Identify which cell holds the provided text, then report its [X, Y] central coordinate. 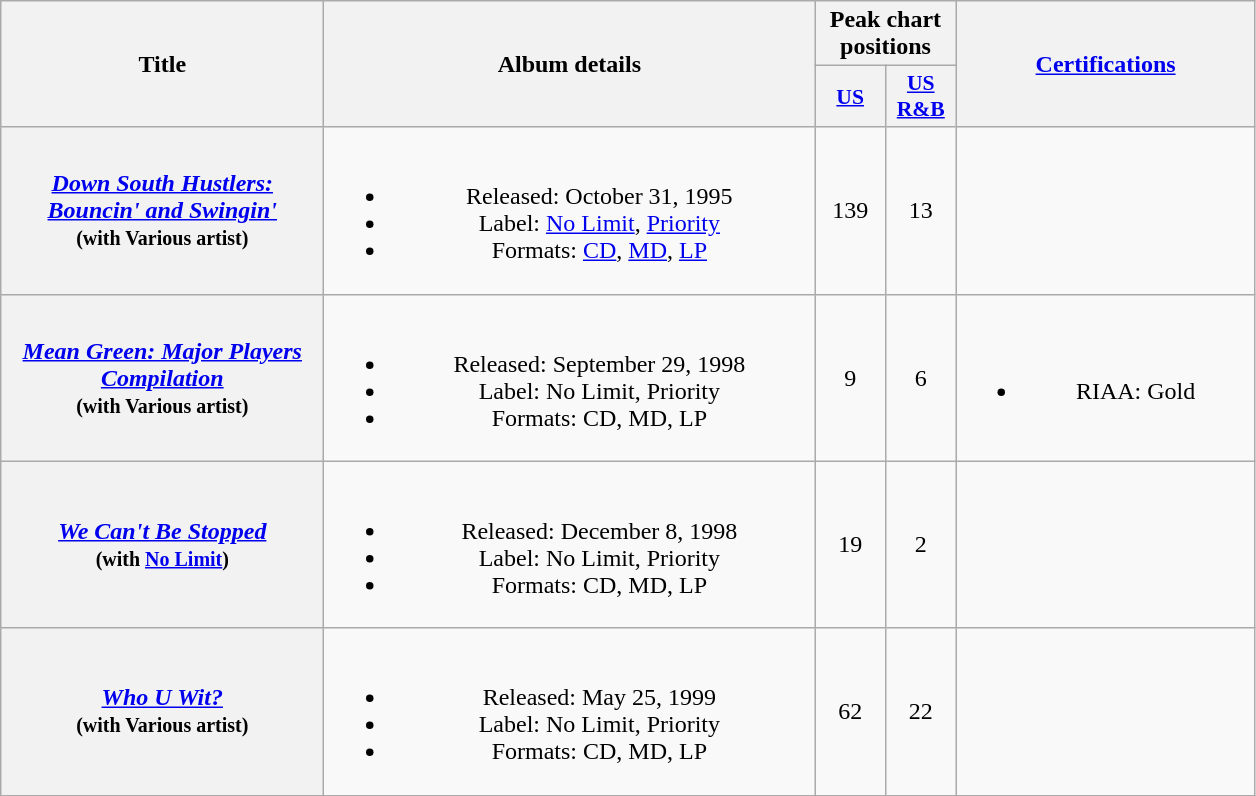
19 [850, 544]
USR&B [920, 96]
Released: September 29, 1998Label: No Limit, PriorityFormats: CD, MD, LP [570, 378]
62 [850, 712]
6 [920, 378]
Released: October 31, 1995Label: No Limit, PriorityFormats: CD, MD, LP [570, 210]
Certifications [1106, 64]
13 [920, 210]
Released: May 25, 1999Label: No Limit, PriorityFormats: CD, MD, LP [570, 712]
2 [920, 544]
139 [850, 210]
22 [920, 712]
US [850, 96]
Peak chart positions [886, 34]
Album details [570, 64]
Mean Green: Major Players Compilation(with Various artist) [162, 378]
Who U Wit?(with Various artist) [162, 712]
Title [162, 64]
Down South Hustlers: Bouncin' and Swingin'(with Various artist) [162, 210]
9 [850, 378]
We Can't Be Stopped(with No Limit) [162, 544]
RIAA: Gold [1106, 378]
Released: December 8, 1998Label: No Limit, PriorityFormats: CD, MD, LP [570, 544]
